Output the (x, y) coordinate of the center of the cell containing the given text.  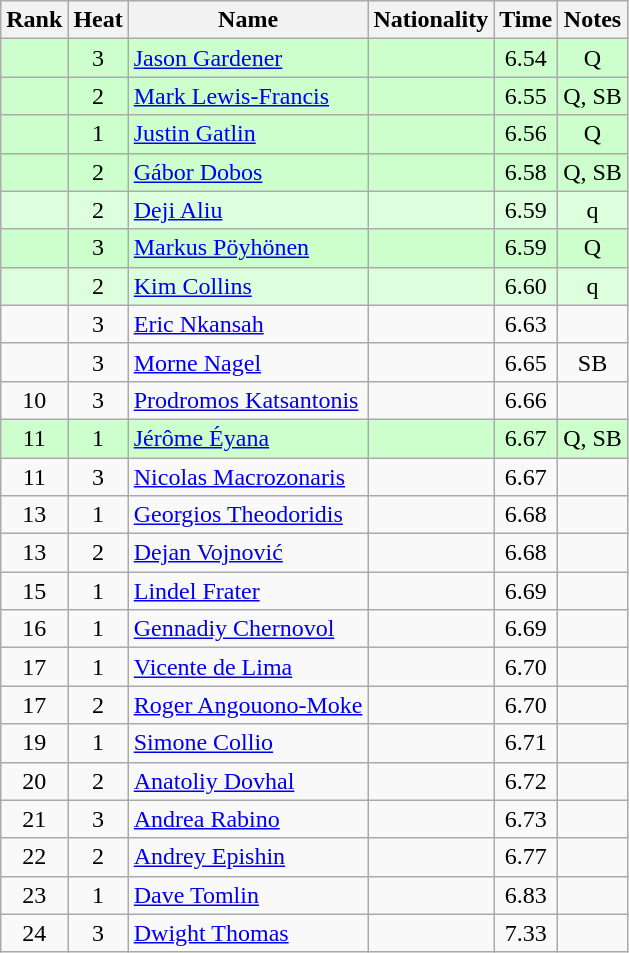
6.58 (526, 172)
16 (34, 629)
Nationality (431, 20)
6.54 (526, 58)
6.66 (526, 400)
6.60 (526, 286)
Lindel Frater (248, 591)
20 (34, 781)
6.72 (526, 781)
Rank (34, 20)
Mark Lewis-Francis (248, 96)
SB (593, 362)
Heat (98, 20)
24 (34, 933)
Dwight Thomas (248, 933)
Prodromos Katsantonis (248, 400)
Dave Tomlin (248, 895)
Anatoliy Dovhal (248, 781)
Georgios Theodoridis (248, 515)
Nicolas Macrozonaris (248, 477)
Time (526, 20)
Gábor Dobos (248, 172)
Jérôme Éyana (248, 438)
6.63 (526, 324)
15 (34, 591)
6.56 (526, 134)
Dejan Vojnović (248, 553)
Justin Gatlin (248, 134)
Morne Nagel (248, 362)
6.71 (526, 743)
22 (34, 857)
10 (34, 400)
Andrea Rabino (248, 819)
7.33 (526, 933)
Markus Pöyhönen (248, 248)
Kim Collins (248, 286)
Notes (593, 20)
Deji Aliu (248, 210)
Gennadiy Chernovol (248, 629)
19 (34, 743)
Andrey Epishin (248, 857)
6.65 (526, 362)
Simone Collio (248, 743)
Roger Angouono-Moke (248, 705)
6.77 (526, 857)
Vicente de Lima (248, 667)
23 (34, 895)
6.73 (526, 819)
Name (248, 20)
Jason Gardener (248, 58)
6.55 (526, 96)
21 (34, 819)
Eric Nkansah (248, 324)
6.83 (526, 895)
